Detect which cell encompasses the target text, then output its (X, Y) center coordinate. 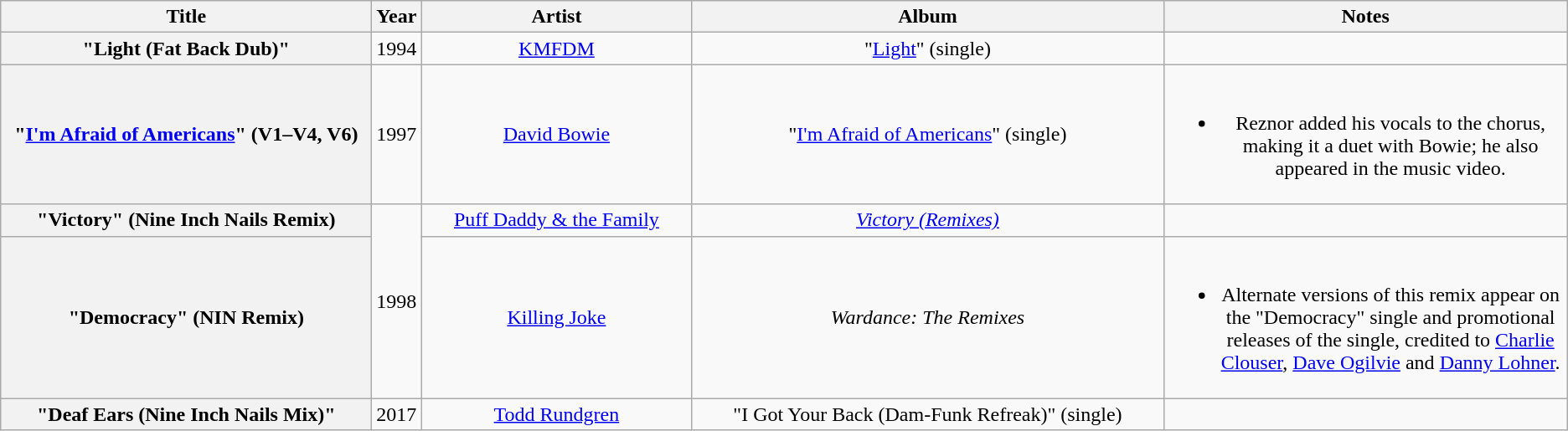
Album (928, 17)
1998 (397, 301)
Wardance: The Remixes (928, 317)
Puff Daddy & the Family (556, 220)
1997 (397, 134)
KMFDM (556, 49)
"Light (Fat Back Dub)" (186, 49)
1994 (397, 49)
David Bowie (556, 134)
"Deaf Ears (Nine Inch Nails Mix)" (186, 414)
"I'm Afraid of Americans" (V1–V4, V6) (186, 134)
"I Got Your Back (Dam-Funk Refreak)" (single) (928, 414)
Artist (556, 17)
Killing Joke (556, 317)
Notes (1365, 17)
Reznor added his vocals to the chorus, making it a duet with Bowie; he also appeared in the music video. (1365, 134)
Year (397, 17)
Victory (Remixes) (928, 220)
Title (186, 17)
"I'm Afraid of Americans" (single) (928, 134)
2017 (397, 414)
Todd Rundgren (556, 414)
"Light" (single) (928, 49)
"Democracy" (NIN Remix) (186, 317)
"Victory" (Nine Inch Nails Remix) (186, 220)
